Provide the [X, Y] coordinate of the cell's center where the given text is located.  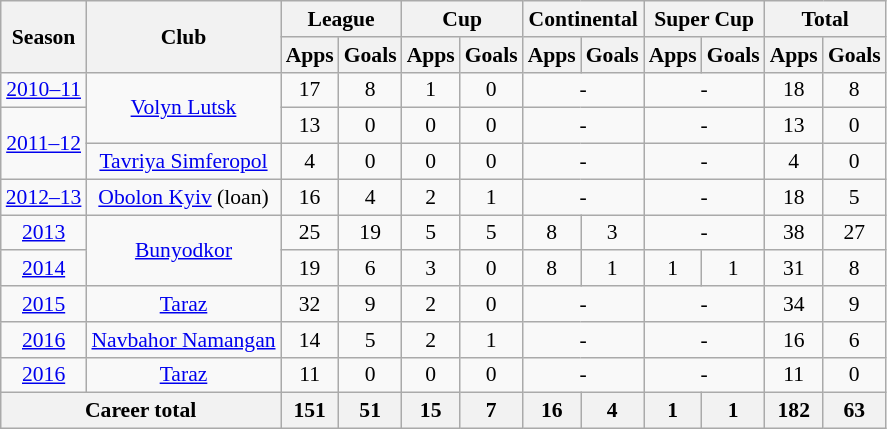
17 [310, 90]
2013 [44, 233]
34 [794, 304]
Obolon Kyiv (loan) [183, 197]
25 [310, 233]
151 [310, 411]
2012–13 [44, 197]
Super Cup [704, 19]
Tavriya Simferopol [183, 162]
27 [854, 233]
15 [431, 411]
63 [854, 411]
182 [794, 411]
38 [794, 233]
Bunyodkor [183, 250]
Season [44, 36]
2015 [44, 304]
2011–12 [44, 144]
League [342, 19]
Total [826, 19]
51 [370, 411]
31 [794, 269]
Volyn Lutsk [183, 108]
2014 [44, 269]
7 [492, 411]
32 [310, 304]
Career total [141, 411]
Continental [584, 19]
2010–11 [44, 90]
14 [310, 340]
Cup [462, 19]
Navbahor Namangan [183, 340]
Club [183, 36]
